Return the [x, y] coordinate for the center point of the cell that contains the specified text.  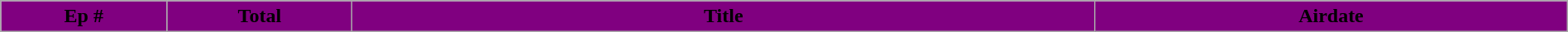
Airdate [1331, 16]
Title [724, 16]
Ep # [84, 16]
Total [260, 16]
